Extract the [X, Y] coordinate from the center of the cell holding the provided text.  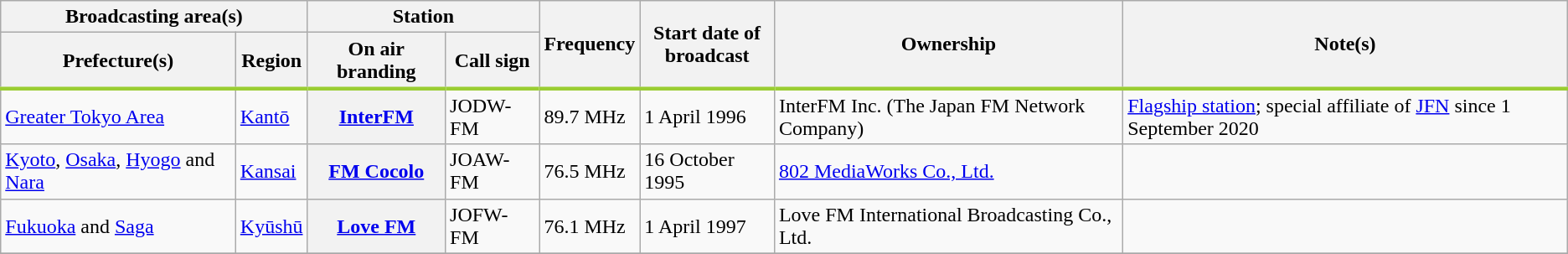
Prefecture(s) [119, 60]
Kansai [271, 171]
16 October 1995 [707, 171]
JOFW-FM [493, 226]
JODW-FM [493, 116]
InterFM [376, 116]
1 April 1996 [707, 116]
On air branding [376, 60]
802 MediaWorks Co., Ltd. [948, 171]
89.7 MHz [590, 116]
Region [271, 60]
Flagship station; special affiliate of JFN since 1 September 2020 [1345, 116]
Fukuoka and Saga [119, 226]
76.1 MHz [590, 226]
Ownership [948, 45]
JOAW-FM [493, 171]
Greater Tokyo Area [119, 116]
1 April 1997 [707, 226]
FM Cocolo [376, 171]
Start date ofbroadcast [707, 45]
Frequency [590, 45]
76.5 MHz [590, 171]
Kyūshū [271, 226]
InterFM Inc. (The Japan FM Network Company) [948, 116]
Kyoto, Osaka, Hyogo and Nara [119, 171]
Call sign [493, 60]
Note(s) [1345, 45]
Love FM [376, 226]
Station [424, 17]
Kantō [271, 116]
Love FM International Broadcasting Co., Ltd. [948, 226]
Broadcasting area(s) [154, 17]
